Capture the cell that displays the provided text and extract its [x, y] central coordinate. 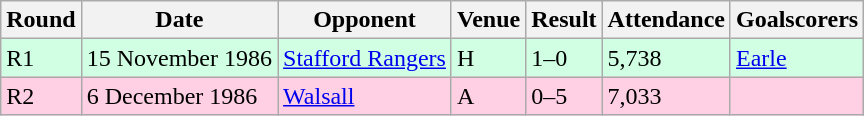
Stafford Rangers [365, 58]
R2 [41, 96]
Date [179, 20]
A [488, 96]
6 December 1986 [179, 96]
Venue [488, 20]
5,738 [666, 58]
Opponent [365, 20]
15 November 1986 [179, 58]
Attendance [666, 20]
R1 [41, 58]
1–0 [564, 58]
Walsall [365, 96]
7,033 [666, 96]
H [488, 58]
0–5 [564, 96]
Goalscorers [796, 20]
Earle [796, 58]
Round [41, 20]
Result [564, 20]
